Detect which cell encompasses the target text, then output its [X, Y] center coordinate. 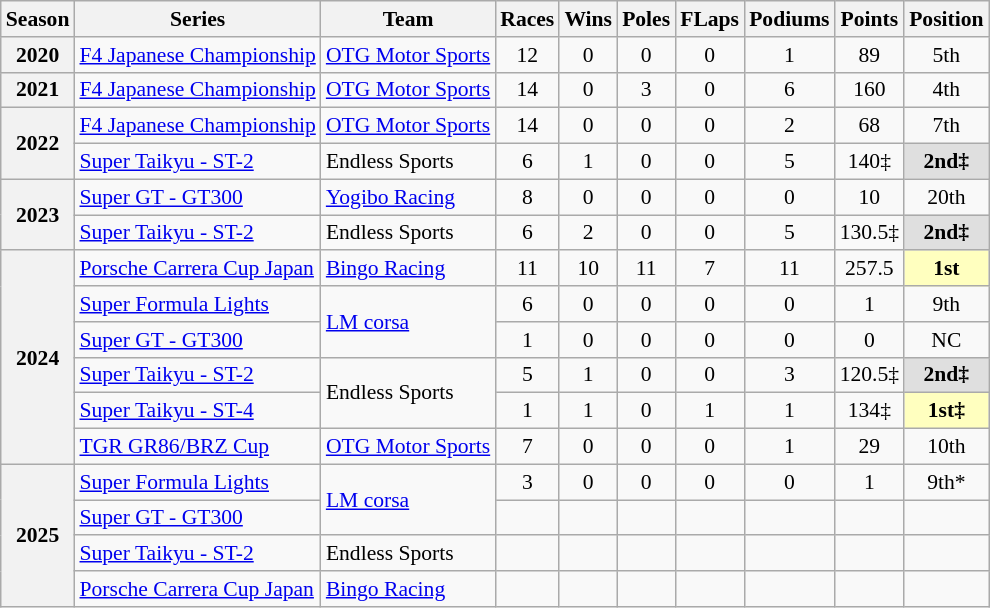
Poles [646, 19]
2024 [38, 358]
Super Taikyu - ST-4 [197, 411]
29 [870, 447]
8 [527, 197]
Yogibo Racing [408, 197]
10th [946, 447]
2022 [38, 144]
134‡ [870, 411]
12 [527, 55]
2020 [38, 55]
TGR GR86/BRZ Cup [197, 447]
Races [527, 19]
2025 [38, 535]
Season [38, 19]
120.5‡ [870, 375]
FLaps [710, 19]
257.5 [870, 269]
7th [946, 126]
4th [946, 90]
160 [870, 90]
Position [946, 19]
68 [870, 126]
2021 [38, 90]
Series [197, 19]
1st‡ [946, 411]
140‡ [870, 162]
130.5‡ [870, 233]
5th [946, 55]
2023 [38, 214]
Podiums [790, 19]
89 [870, 55]
Team [408, 19]
9th* [946, 482]
20th [946, 197]
Wins [588, 19]
Points [870, 19]
9th [946, 304]
1st [946, 269]
NC [946, 340]
